For the text-containing cell, return its midpoint in [X, Y] coordinate format. 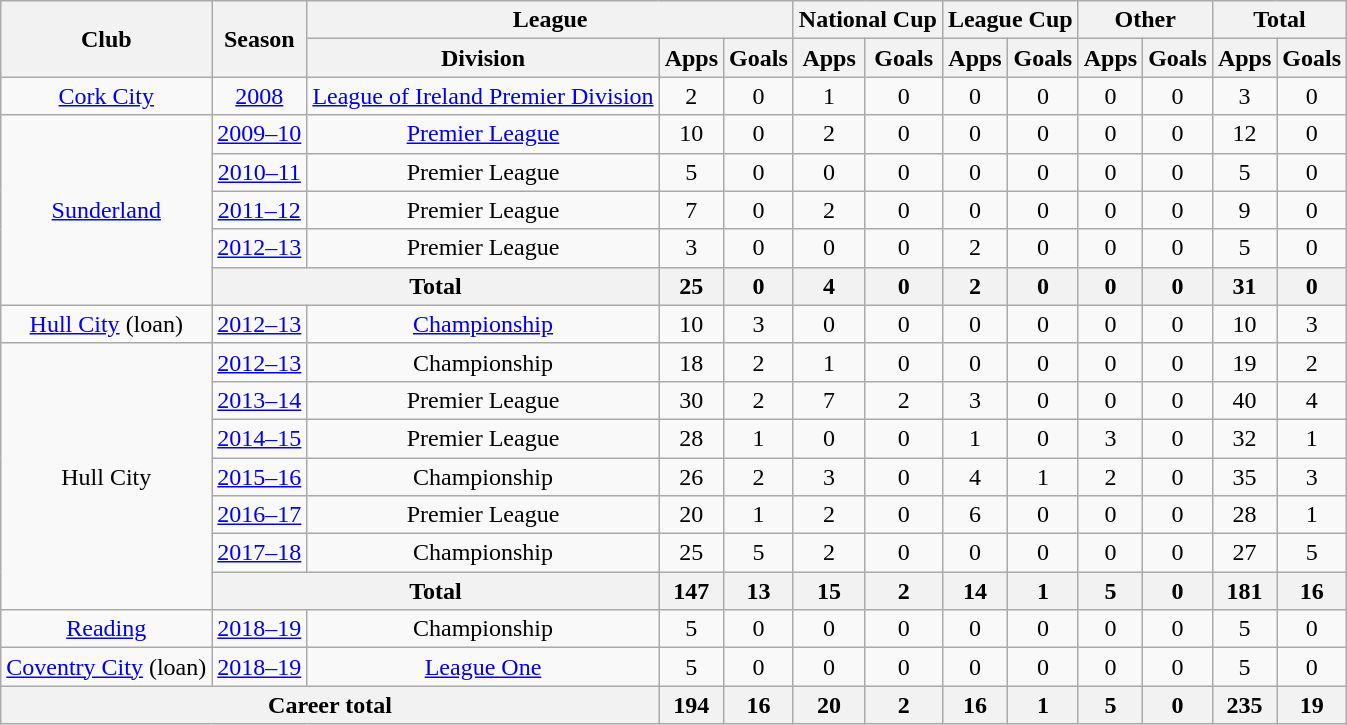
League [550, 20]
194 [691, 705]
Season [260, 39]
2014–15 [260, 438]
30 [691, 400]
27 [1244, 553]
12 [1244, 134]
2016–17 [260, 515]
13 [759, 591]
2011–12 [260, 210]
Other [1145, 20]
Hull City [106, 476]
National Cup [868, 20]
2010–11 [260, 172]
32 [1244, 438]
Division [483, 58]
2015–16 [260, 477]
Coventry City (loan) [106, 667]
235 [1244, 705]
Cork City [106, 96]
181 [1244, 591]
League of Ireland Premier Division [483, 96]
18 [691, 362]
26 [691, 477]
Reading [106, 629]
2013–14 [260, 400]
2008 [260, 96]
35 [1244, 477]
Hull City (loan) [106, 324]
14 [974, 591]
League One [483, 667]
Club [106, 39]
Career total [330, 705]
League Cup [1010, 20]
2017–18 [260, 553]
147 [691, 591]
2009–10 [260, 134]
31 [1244, 286]
6 [974, 515]
9 [1244, 210]
Sunderland [106, 210]
15 [829, 591]
40 [1244, 400]
